Return the (x, y) coordinate for the center point of the cell that contains the specified text.  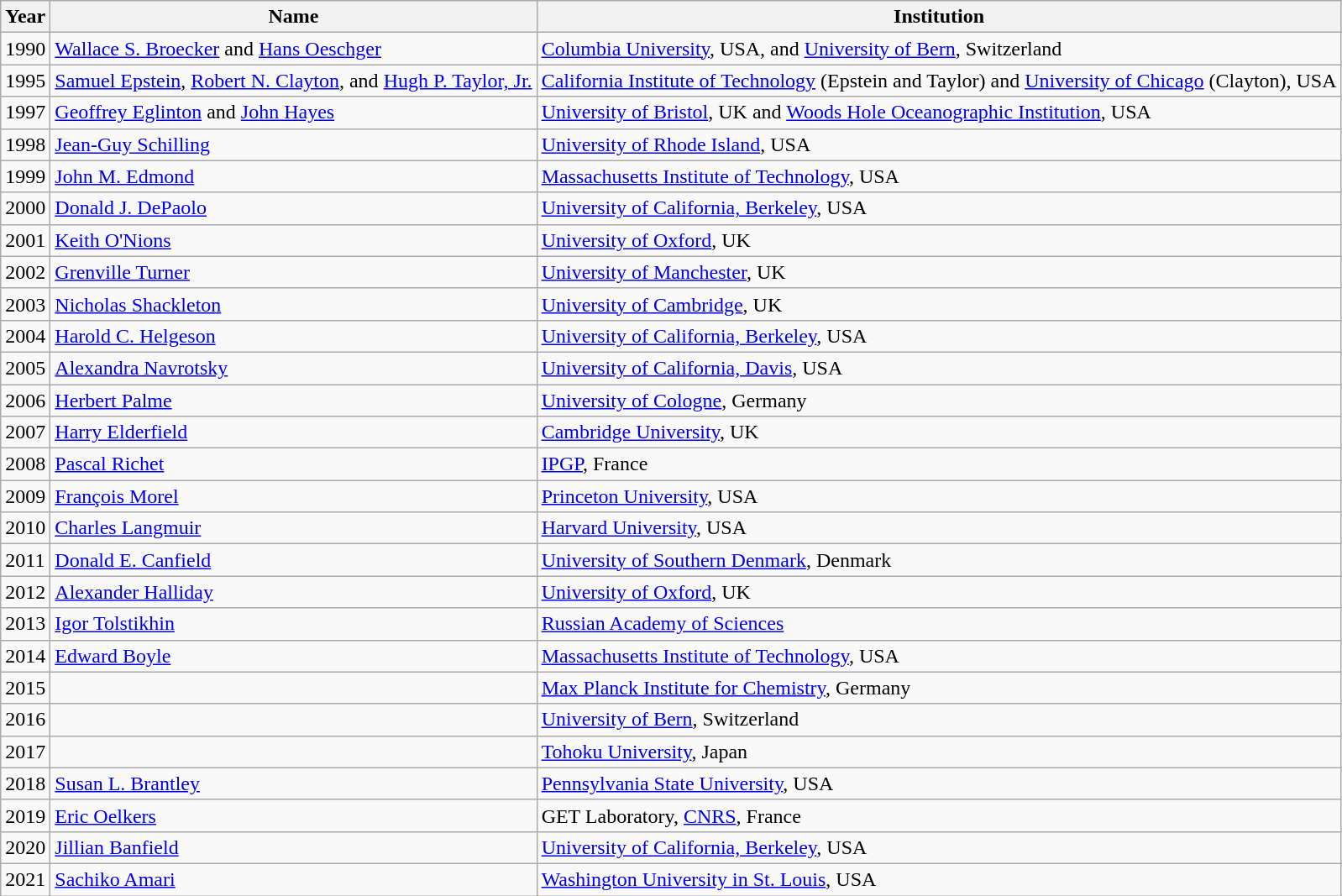
Charles Langmuir (294, 528)
University of Manchester, UK (939, 272)
2012 (25, 592)
Donald J. DePaolo (294, 208)
Alexander Halliday (294, 592)
Princeton University, USA (939, 496)
2003 (25, 304)
2007 (25, 432)
1990 (25, 49)
2019 (25, 815)
2002 (25, 272)
2020 (25, 847)
Cambridge University, UK (939, 432)
2014 (25, 656)
Samuel Epstein, Robert N. Clayton, and Hugh P. Taylor, Jr. (294, 81)
2008 (25, 464)
Eric Oelkers (294, 815)
Nicholas Shackleton (294, 304)
Jean-Guy Schilling (294, 144)
2006 (25, 401)
2018 (25, 783)
2009 (25, 496)
Wallace S. Broecker and Hans Oeschger (294, 49)
2010 (25, 528)
2001 (25, 240)
Washington University in St. Louis, USA (939, 879)
Geoffrey Eglinton and John Hayes (294, 113)
University of Cologne, Germany (939, 401)
Columbia University, USA, and University of Bern, Switzerland (939, 49)
2011 (25, 560)
Susan L. Brantley (294, 783)
Russian Academy of Sciences (939, 624)
Grenville Turner (294, 272)
Year (25, 17)
Pascal Richet (294, 464)
Herbert Palme (294, 401)
Donald E. Canfield (294, 560)
California Institute of Technology (Epstein and Taylor) and University of Chicago (Clayton), USA (939, 81)
2015 (25, 688)
Max Planck Institute for Chemistry, Germany (939, 688)
IPGP, France (939, 464)
Edward Boyle (294, 656)
1999 (25, 176)
University of Bern, Switzerland (939, 720)
University of Cambridge, UK (939, 304)
Igor Tolstikhin (294, 624)
2005 (25, 368)
University of Rhode Island, USA (939, 144)
Jillian Banfield (294, 847)
University of Southern Denmark, Denmark (939, 560)
2016 (25, 720)
Sachiko Amari (294, 879)
1998 (25, 144)
2017 (25, 752)
Name (294, 17)
François Morel (294, 496)
Harvard University, USA (939, 528)
Institution (939, 17)
GET Laboratory, CNRS, France (939, 815)
2004 (25, 336)
Harold C. Helgeson (294, 336)
2021 (25, 879)
2000 (25, 208)
Alexandra Navrotsky (294, 368)
2013 (25, 624)
University of California, Davis, USA (939, 368)
1995 (25, 81)
John M. Edmond (294, 176)
Harry Elderfield (294, 432)
Pennsylvania State University, USA (939, 783)
University of Bristol, UK and Woods Hole Oceanographic Institution, USA (939, 113)
1997 (25, 113)
Keith O'Nions (294, 240)
Tohoku University, Japan (939, 752)
